Extract the (X, Y) coordinate from the center of the cell holding the provided text.  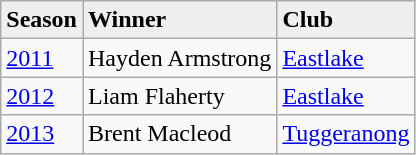
Winner (179, 20)
2011 (42, 58)
Brent Macleod (179, 134)
Hayden Armstrong (179, 58)
2012 (42, 96)
Tuggeranong (346, 134)
Liam Flaherty (179, 96)
Season (42, 20)
Club (346, 20)
2013 (42, 134)
